Determine the (x, y) coordinate at the center of the cell enclosing the given text.  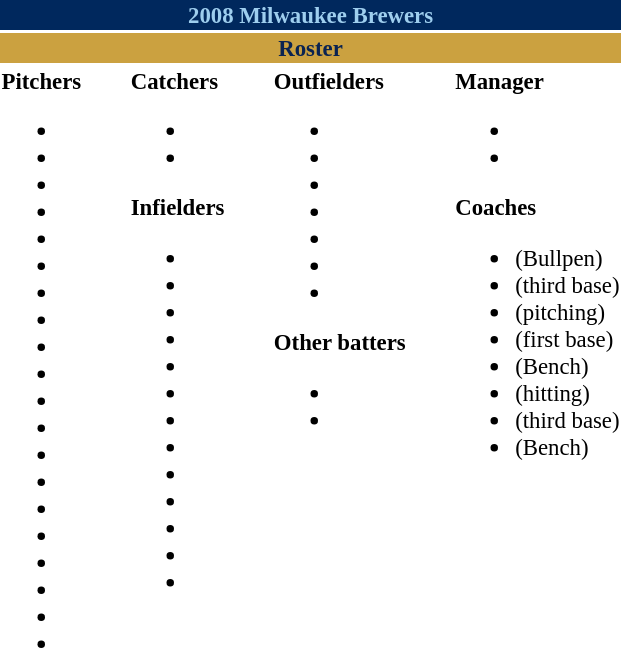
2008 Milwaukee Brewers (310, 15)
Roster (310, 48)
